Search for the cell housing the specified text and yield its (X, Y) center coordinate. 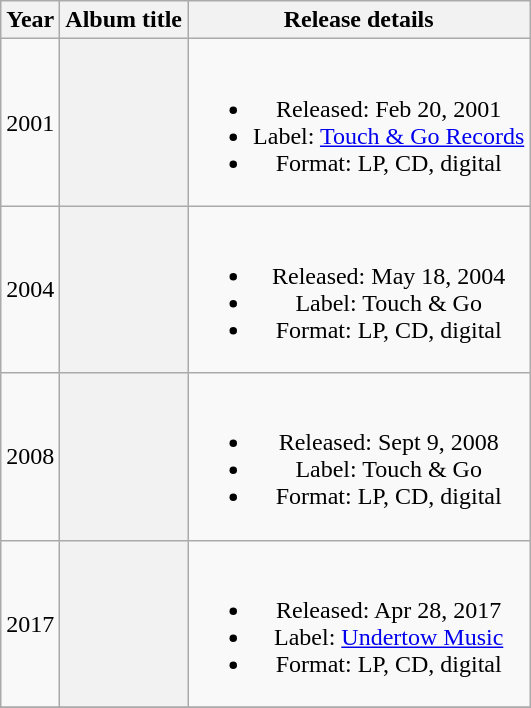
2004 (30, 290)
Released: May 18, 2004Label: Touch & GoFormat: LP, CD, digital (359, 290)
Released: Apr 28, 2017Label: Undertow MusicFormat: LP, CD, digital (359, 624)
Release details (359, 20)
2017 (30, 624)
Album title (124, 20)
2008 (30, 456)
2001 (30, 122)
Released: Feb 20, 2001Label: Touch & Go RecordsFormat: LP, CD, digital (359, 122)
Released: Sept 9, 2008Label: Touch & GoFormat: LP, CD, digital (359, 456)
Year (30, 20)
